Return the [X, Y] coordinate for the center point of the cell that contains the specified text.  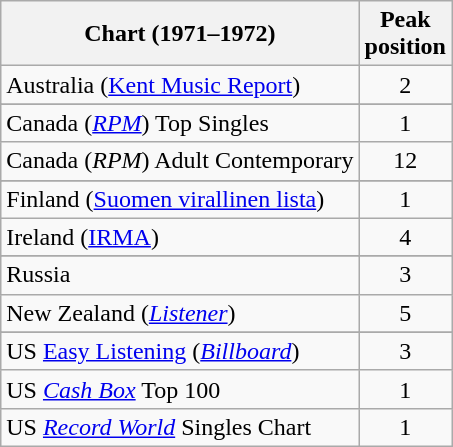
Russia [180, 275]
Ireland (IRMA) [180, 237]
New Zealand (Listener) [180, 313]
Peakposition [405, 34]
2 [405, 85]
Chart (1971–1972) [180, 34]
Finland (Suomen virallinen lista) [180, 199]
4 [405, 237]
12 [405, 161]
Australia (Kent Music Report) [180, 85]
US Cash Box Top 100 [180, 389]
Canada (RPM) Top Singles [180, 123]
US Record World Singles Chart [180, 427]
5 [405, 313]
US Easy Listening (Billboard) [180, 351]
Canada (RPM) Adult Contemporary [180, 161]
